Search for the cell housing the specified text and yield its (X, Y) center coordinate. 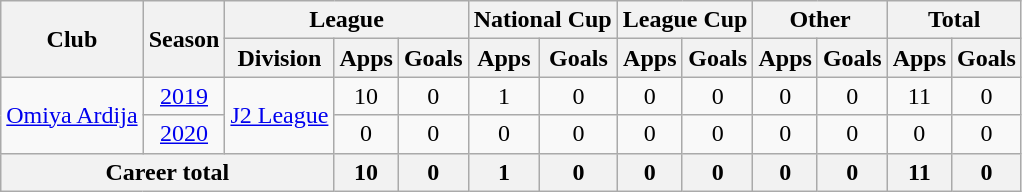
Career total (168, 172)
League (346, 20)
League Cup (685, 20)
Season (184, 39)
Total (954, 20)
J2 League (280, 115)
Division (280, 58)
Other (820, 20)
2019 (184, 96)
Club (72, 39)
Omiya Ardija (72, 115)
National Cup (542, 20)
2020 (184, 134)
